Return (X, Y) of the center of cell containing provided text 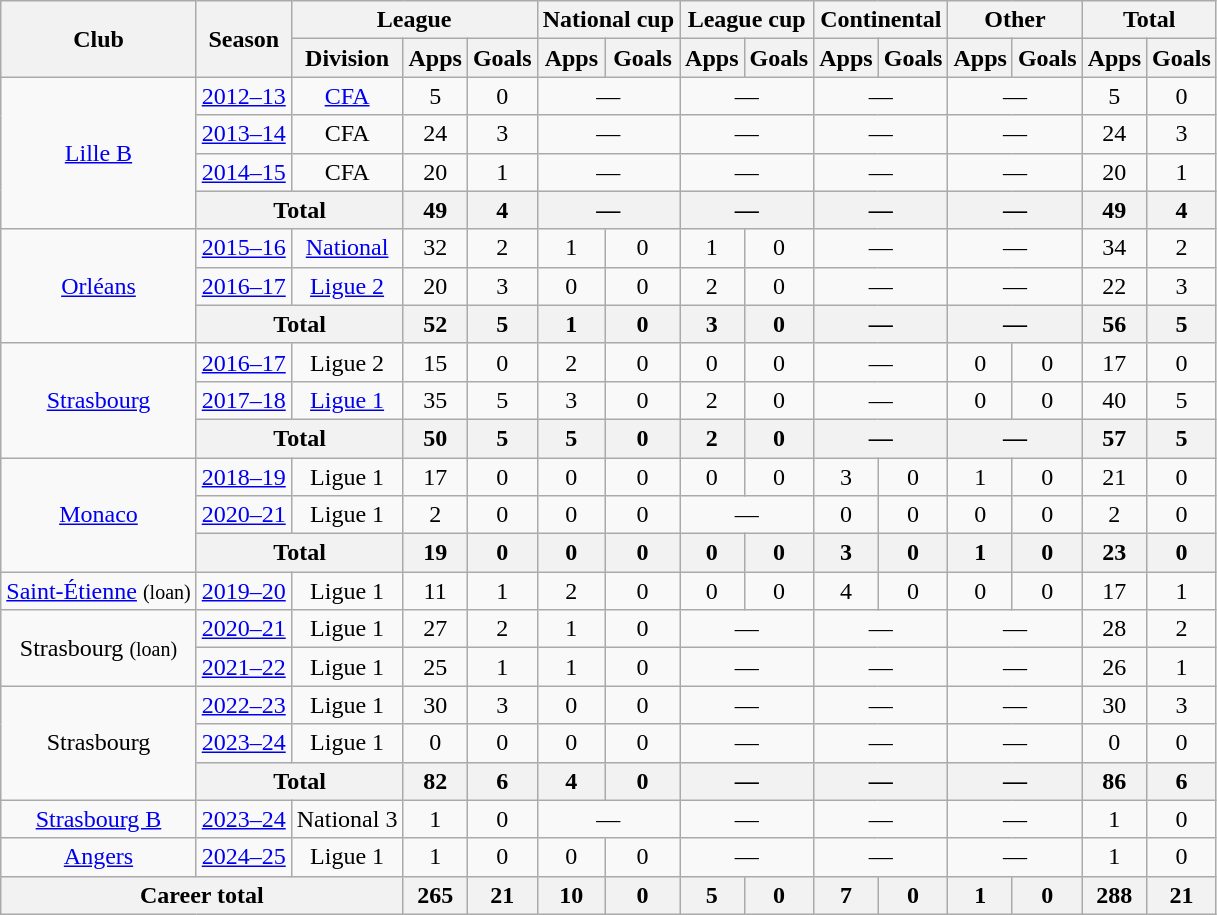
11 (435, 591)
15 (435, 362)
Saint-Étienne (loan) (98, 591)
Other (1015, 20)
National cup (608, 20)
2012–13 (244, 96)
2022–23 (244, 705)
Division (347, 58)
34 (1114, 248)
Strasbourg B (98, 819)
265 (435, 895)
82 (435, 781)
2013–14 (244, 134)
19 (435, 553)
52 (435, 324)
35 (435, 400)
Angers (98, 857)
Continental (881, 20)
2021–22 (244, 667)
26 (1114, 667)
2014–15 (244, 172)
23 (1114, 553)
57 (1114, 438)
27 (435, 629)
40 (1114, 400)
50 (435, 438)
Season (244, 39)
288 (1114, 895)
22 (1114, 286)
32 (435, 248)
Monaco (98, 515)
2018–19 (244, 477)
2019–20 (244, 591)
National (347, 248)
Strasbourg (loan) (98, 648)
Lille B (98, 153)
2017–18 (244, 400)
League cup (747, 20)
86 (1114, 781)
25 (435, 667)
Club (98, 39)
2015–16 (244, 248)
League (414, 20)
Orléans (98, 286)
Career total (202, 895)
National 3 (347, 819)
2024–25 (244, 857)
56 (1114, 324)
7 (846, 895)
10 (571, 895)
28 (1114, 629)
